Find where the given text appears and provide that cell's center as (x, y) coordinate. 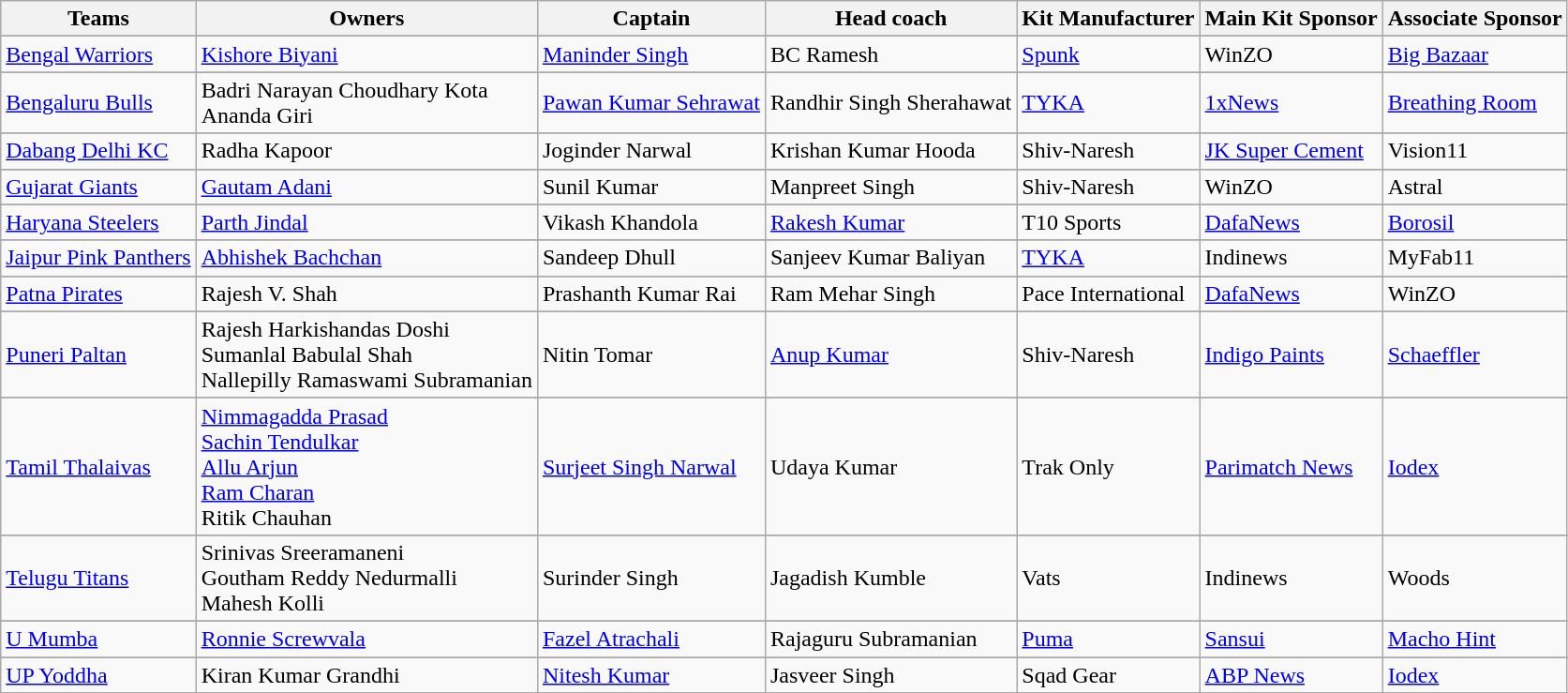
Haryana Steelers (98, 222)
Vision11 (1475, 151)
Indigo Paints (1292, 354)
Jasveer Singh (890, 674)
Borosil (1475, 222)
Gautam Adani (366, 187)
Ram Mehar Singh (890, 294)
Sunil Kumar (650, 187)
Joginder Narwal (650, 151)
BC Ramesh (890, 54)
Kishore Biyani (366, 54)
Teams (98, 19)
Randhir Singh Sherahawat (890, 103)
Trak Only (1108, 466)
Jaipur Pink Panthers (98, 258)
Sansui (1292, 639)
Manpreet Singh (890, 187)
Astral (1475, 187)
Surjeet Singh Narwal (650, 466)
Nitesh Kumar (650, 674)
JK Super Cement (1292, 151)
Prashanth Kumar Rai (650, 294)
Breathing Room (1475, 103)
Bengal Warriors (98, 54)
Bengaluru Bulls (98, 103)
1xNews (1292, 103)
Head coach (890, 19)
Fazel Atrachali (650, 639)
Kit Manufacturer (1108, 19)
Parimatch News (1292, 466)
Rajesh Harkishandas DoshiSumanlal Babulal ShahNallepilly Ramaswami Subramanian (366, 354)
Puma (1108, 639)
Ronnie Screwvala (366, 639)
Tamil Thalaivas (98, 466)
Sanjeev Kumar Baliyan (890, 258)
MyFab11 (1475, 258)
Jagadish Kumble (890, 578)
Vikash Khandola (650, 222)
Spunk (1108, 54)
Woods (1475, 578)
Vats (1108, 578)
Telugu Titans (98, 578)
Gujarat Giants (98, 187)
Schaeffler (1475, 354)
Owners (366, 19)
Pace International (1108, 294)
Dabang Delhi KC (98, 151)
Parth Jindal (366, 222)
Radha Kapoor (366, 151)
U Mumba (98, 639)
Krishan Kumar Hooda (890, 151)
Anup Kumar (890, 354)
Badri Narayan Choudhary KotaAnanda Giri (366, 103)
Macho Hint (1475, 639)
Rajaguru Subramanian (890, 639)
Main Kit Sponsor (1292, 19)
Sandeep Dhull (650, 258)
Captain (650, 19)
Associate Sponsor (1475, 19)
Big Bazaar (1475, 54)
Kiran Kumar Grandhi (366, 674)
Puneri Paltan (98, 354)
Srinivas SreeramaneniGoutham Reddy NedurmalliMahesh Kolli (366, 578)
T10 Sports (1108, 222)
Udaya Kumar (890, 466)
Patna Pirates (98, 294)
UP Yoddha (98, 674)
Maninder Singh (650, 54)
Nimmagadda PrasadSachin TendulkarAllu ArjunRam CharanRitik Chauhan (366, 466)
Rajesh V. Shah (366, 294)
Abhishek Bachchan (366, 258)
ABP News (1292, 674)
Nitin Tomar (650, 354)
Rakesh Kumar (890, 222)
Surinder Singh (650, 578)
Pawan Kumar Sehrawat (650, 103)
Sqad Gear (1108, 674)
